Identify which cell holds the provided text, then report its [X, Y] central coordinate. 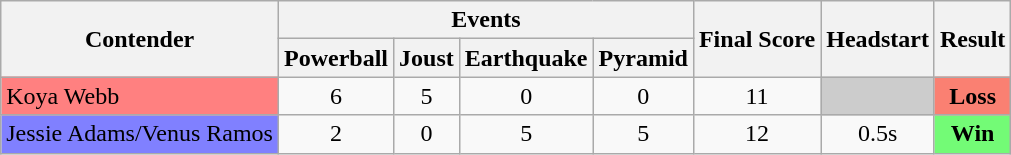
Headstart [878, 39]
6 [336, 96]
Loss [972, 96]
Powerball [336, 58]
Earthquake [526, 58]
Result [972, 39]
Contender [140, 39]
0.5s [878, 134]
Events [486, 20]
Jessie Adams/Venus Ramos [140, 134]
Joust [427, 58]
Win [972, 134]
11 [756, 96]
Pyramid [643, 58]
Koya Webb [140, 96]
2 [336, 134]
Final Score [756, 39]
12 [756, 134]
